Provide the [X, Y] coordinate of the cell's center where the given text is located.  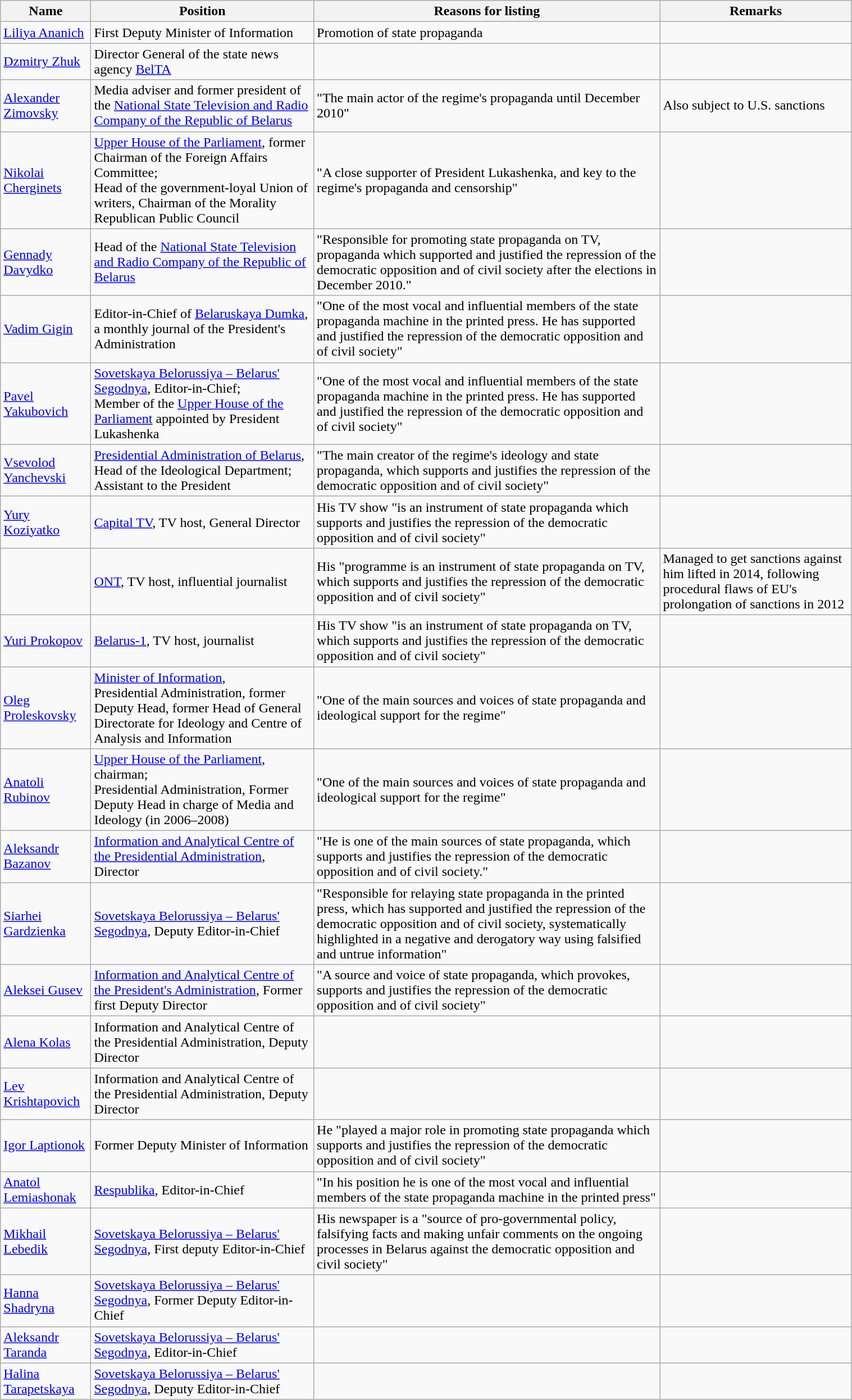
Editor-in-Chief of Belaruskaya Dumka, a monthly journal of the President's Administration [202, 329]
His TV show "is an instrument of state propaganda which supports and justifies the repression of the democratic opposition and of civil society" [487, 522]
Aleksandr Taranda [46, 1345]
Name [46, 11]
Presidential Administration of Belarus, Head of the Ideological Department;Assistant to the President [202, 470]
Vsevolod Yanchevski [46, 470]
Reasons for listing [487, 11]
Respublika, Editor-in-Chief [202, 1190]
Igor Laptionok [46, 1146]
"A source and voice of state propaganda, which provokes, supports and justifies the repression of the democratic opposition and of civil society" [487, 990]
Yury Koziyatko [46, 522]
Dzmitry Zhuk [46, 62]
Siarhei Gardzienka [46, 924]
Information and Analytical Centre of the President's Administration, Former first Deputy Director [202, 990]
He "played a major role in promoting state propaganda which supports and justifies the repression of the democratic opposition and of civil society" [487, 1146]
Media adviser and former president of the National State Television and Radio Company of the Republic of Belarus [202, 106]
"The main actor of the regime's propaganda until December 2010" [487, 106]
First Deputy Minister of Information [202, 33]
Anatoli Rubinov [46, 790]
Upper House of the Parliament, chairman;Presidential Administration, Former Deputy Head in charge of Media and Ideology (in 2006–2008) [202, 790]
Liliya Ananich [46, 33]
Head of the National State Television and Radio Company of the Republic of Belarus [202, 262]
Alena Kolas [46, 1042]
Capital TV, TV host, General Director [202, 522]
Promotion of state propaganda [487, 33]
Position [202, 11]
Sovetskaya Belorussiya – Belarus' Segodnya, Former Deputy Editor-in-Chief [202, 1301]
Remarks [756, 11]
Yuri Prokopov [46, 640]
Belarus-1, TV host, journalist [202, 640]
Hanna Shadryna [46, 1301]
"He is one of the main sources of state propaganda, which supports and justifies the repression of the democratic opposition and of civil society." [487, 857]
Sovetskaya Belorussiya – Belarus' Segodnya, Editor-in-Chief [202, 1345]
Managed to get sanctions against him lifted in 2014, following procedural flaws of EU's prolongation of sanctions in 2012 [756, 581]
"In his position he is one of the most vocal and influential members of the state propaganda machine in the printed press" [487, 1190]
Information and Analytical Centre of the Presidential Administration, Director [202, 857]
Former Deputy Minister of Information [202, 1146]
Oleg Proleskovsky [46, 707]
Mikhail Lebedik [46, 1242]
Director General of the state news agency BelTA [202, 62]
Alexander Zimovsky [46, 106]
Aleksei Gusev [46, 990]
Aleksandr Bazanov [46, 857]
Vadim Gigin [46, 329]
Lev Krishtapovich [46, 1094]
Sovetskaya Belorussiya – Belarus' Segodnya, First deputy Editor-in-Chief [202, 1242]
Gennady Davydko [46, 262]
Nikolai Cherginets [46, 180]
Sovetskaya Belorussiya – Belarus' Segodnya, Editor-in-Chief;Member of the Upper House of the Parliament appointed by President Lukashenka [202, 403]
Also subject to U.S. sanctions [756, 106]
Pavel Yakubovich [46, 403]
Anatol Lemiashonak [46, 1190]
"A close supporter of President Lukashenka, and key to the regime's propaganda and censorship" [487, 180]
ONT, TV host, influential journalist [202, 581]
Halina Tarapetskaya [46, 1381]
